Output the [X, Y] coordinate of the center of the cell containing the given text.  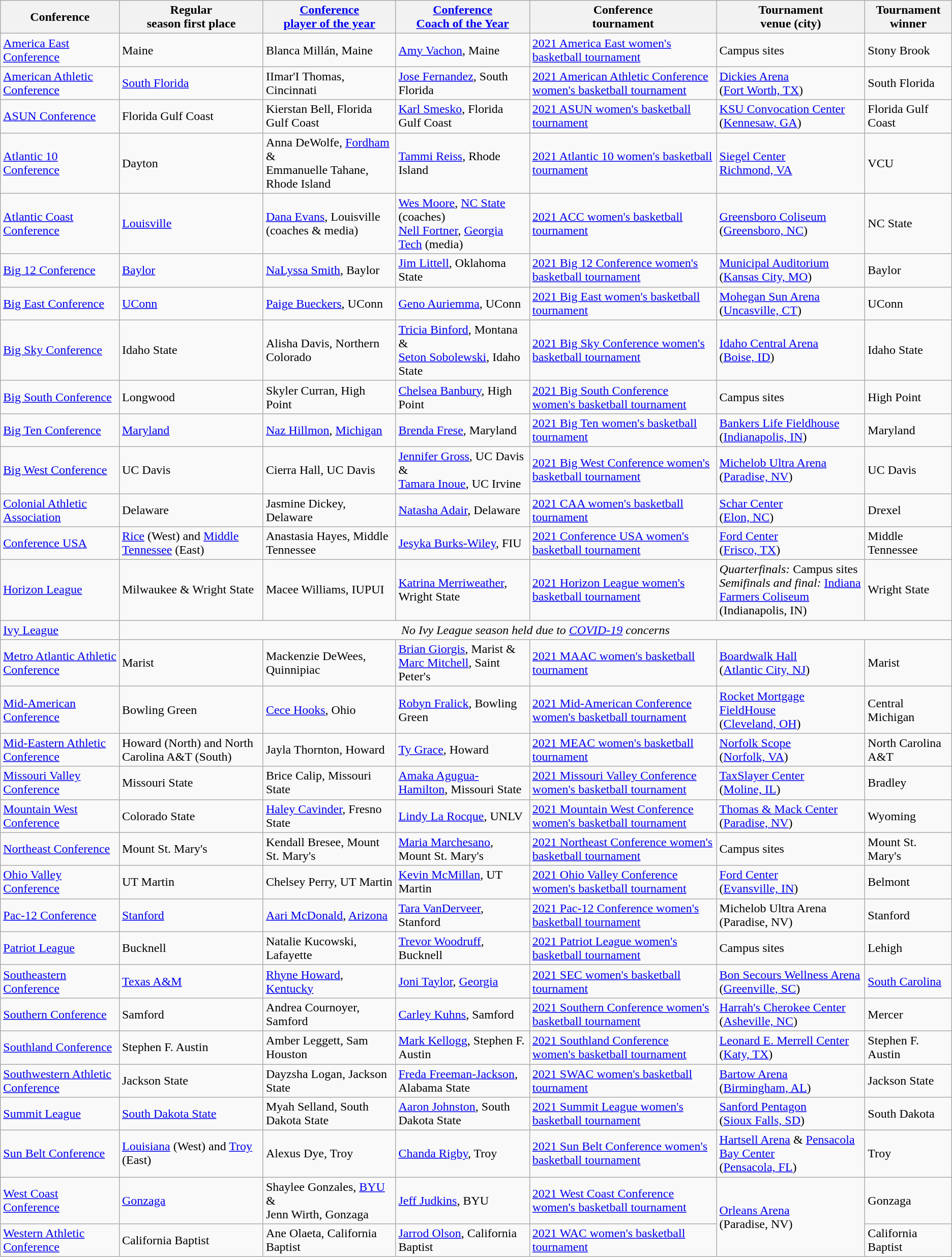
Stony Brook [908, 50]
Norfolk Scope(Norfolk, VA) [791, 750]
Big Sky Conference [60, 350]
Cece Hooks, Ohio [330, 710]
No Ivy League season held due to COVID-19 concerns [535, 630]
Myah Selland, South Dakota State [330, 1114]
2021 Big Ten women's basketball tournament [623, 430]
Southeastern Conference [60, 981]
Carley Kuhns, Samford [463, 1014]
Jasmine Dickey, Delaware [330, 510]
Dickies Arena(Fort Worth, TX) [791, 83]
Missouri State [191, 783]
Mercer [908, 1014]
Schar Center(Elon, NC) [791, 510]
Horizon League [60, 590]
Conference tournament [623, 17]
Regular season first place [191, 17]
2021 Sun Belt Conference women's basketball tournament [623, 1154]
Colorado State [191, 816]
Howard (North) and North Carolina A&T (South) [191, 750]
Chelsea Banbury, High Point [463, 397]
Jarrod Olson, California Baptist [463, 1241]
Rhyne Howard, Kentucky [330, 981]
Hartsell Arena & Pensacola Bay Center(Pensacola, FL) [791, 1154]
Jim Littell, Oklahoma State [463, 271]
Karl Smesko, Florida Gulf Coast [463, 116]
Dayzsha Logan, Jackson State [330, 1080]
2021 Big South Conference women's basketball tournament [623, 397]
Freda Freeman-Jackson, Alabama State [463, 1080]
Texas A&M [191, 981]
2021 Conference USA women's basketball tournament [623, 543]
Mid-American Conference [60, 710]
Blanca Millán, Maine [330, 50]
South Dakota State [191, 1114]
2021 ASUN women's basketball tournament [623, 116]
Southwestern Athletic Conference [60, 1080]
Harrah's Cherokee Center(Asheville, NC) [791, 1014]
Andrea Cournoyer, Samford [330, 1014]
Tournament winner [908, 17]
America East Conference [60, 50]
Lehigh [908, 948]
Jayla Thornton, Howard [330, 750]
Milwaukee & Wright State [191, 590]
Trevor Woodruff, Bucknell [463, 948]
2021 Southern Conference women's basketball tournament [623, 1014]
Municipal Auditorium(Kansas City, MO) [791, 271]
Ford Center(Evansville, IN) [791, 882]
Anastasia Hayes, Middle Tennessee [330, 543]
Southland Conference [60, 1047]
Jose Fernandez, South Florida [463, 83]
Boardwalk Hall(Atlantic City, NJ) [791, 663]
Thomas & Mack Center(Paradise, NV) [791, 816]
Middle Tennessee [908, 543]
2021 Atlantic 10 women's basketball tournament [623, 163]
NC State [908, 224]
Cierra Hall, UC Davis [330, 470]
Louisiana (West) and Troy (East) [191, 1154]
Siegel CenterRichmond, VA [791, 163]
Chelsey Perry, UT Martin [330, 882]
Kevin McMillan, UT Martin [463, 882]
Troy [908, 1154]
Natalie Kucowski, Lafayette [330, 948]
2021 Horizon League women's basketball tournament [623, 590]
2021 West Coast Conference women's basketball tournament [623, 1201]
Tammi Reiss, Rhode Island [463, 163]
Maine [191, 50]
Kendall Bresee, Mount St. Mary's [330, 849]
IImar'I Thomas, Cincinnati [330, 83]
Atlantic 10 Conference [60, 163]
Wes Moore, NC State (coaches)Nell Fortner, Georgia Tech (media) [463, 224]
Central Michigan [908, 710]
Dayton [191, 163]
2021 ACC women's basketball tournament [623, 224]
2021 Ohio Valley Conference women's basketball tournament [623, 882]
West Coast Conference [60, 1201]
Delaware [191, 510]
2021 MEAC women's basketball tournament [623, 750]
Alisha Davis, Northern Colorado [330, 350]
Mackenzie DeWees, Quinnipiac [330, 663]
Jeff Judkins, BYU [463, 1201]
High Point [908, 397]
North Carolina A&T [908, 750]
Mark Kellogg, Stephen F. Austin [463, 1047]
Belmont [908, 882]
NaLyssa Smith, Baylor [330, 271]
Drexel [908, 510]
Ohio Valley Conference [60, 882]
Bradley [908, 783]
Joni Taylor, Georgia [463, 981]
VCU [908, 163]
2021 CAA women's basketball tournament [623, 510]
Big East Conference [60, 303]
Northeast Conference [60, 849]
Maria Marchesano, Mount St. Mary's [463, 849]
South Dakota [908, 1114]
Mohegan Sun Arena(Uncasville, CT) [791, 303]
Amy Vachon, Maine [463, 50]
Chanda Rigby, Troy [463, 1154]
American Athletic Conference [60, 83]
Macee Williams, IUPUI [330, 590]
Big 12 Conference [60, 271]
Bartow Arena(Birmingham, AL) [791, 1080]
Big South Conference [60, 397]
Bowling Green [191, 710]
Haley Cavinder, Fresno State [330, 816]
Tricia Binford, Montana &Seton Sobolewski, Idaho State [463, 350]
Bucknell [191, 948]
Aari McDonald, Arizona [330, 915]
Anna DeWolfe, Fordham &Emmanuelle Tahane, Rhode Island [330, 163]
Sanford Pentagon(Sioux Falls, SD) [791, 1114]
Rice (West) and Middle Tennessee (East) [191, 543]
2021 America East women's basketball tournament [623, 50]
2021 Pac-12 Conference women's basketball tournament [623, 915]
2021 Big 12 Conference women's basketball tournament [623, 271]
Natasha Adair, Delaware [463, 510]
Jennifer Gross, UC Davis &Tamara Inoue, UC Irvine [463, 470]
2021 Big Sky Conference women's basketball tournament [623, 350]
Samford [191, 1014]
Shaylee Gonzales, BYU &Jenn Wirth, Gonzaga [330, 1201]
Naz Hillmon, Michigan [330, 430]
Skyler Curran, High Point [330, 397]
Big West Conference [60, 470]
Kierstan Bell, Florida Gulf Coast [330, 116]
2021 Missouri Valley Conference women's basketball tournament [623, 783]
Louisville [191, 224]
Orleans Arena(Paradise, NV) [791, 1217]
Missouri Valley Conference [60, 783]
2021 Mountain West Conference women's basketball tournament [623, 816]
Atlantic Coast Conference [60, 224]
Amaka Agugua-Hamilton, Missouri State [463, 783]
Dana Evans, Louisville (coaches & media) [330, 224]
Mountain West Conference [60, 816]
Brenda Frese, Maryland [463, 430]
TaxSlayer Center(Moline, IL) [791, 783]
2021 Big East women's basketball tournament [623, 303]
Mid-Eastern Athletic Conference [60, 750]
Conference [60, 17]
South Carolina [908, 981]
Brian Giorgis, Marist &Marc Mitchell, Saint Peter's [463, 663]
Aaron Johnston, South Dakota State [463, 1114]
Bon Secours Wellness Arena(Greenville, SC) [791, 981]
Jesyka Burks-Wiley, FIU [463, 543]
Leonard E. Merrell Center(Katy, TX) [791, 1047]
Summit League [60, 1114]
2021 Big West Conference women's basketball tournament [623, 470]
Metro Atlantic Athletic Conference [60, 663]
2021 SWAC women's basketball tournament [623, 1080]
Big Ten Conference [60, 430]
Wright State [908, 590]
Patriot League [60, 948]
Conference player of the year [330, 17]
2021 SEC women's basketball tournament [623, 981]
UT Martin [191, 882]
Brice Calip, Missouri State [330, 783]
Quarterfinals: Campus sitesSemifinals and final: Indiana Farmers Coliseum(Indianapolis, IN) [791, 590]
Ty Grace, Howard [463, 750]
Bankers Life Fieldhouse(Indianapolis, IN) [791, 430]
Geno Auriemma, UConn [463, 303]
2021 Southland Conference women's basketball tournament [623, 1047]
Idaho Central Arena(Boise, ID) [791, 350]
Colonial Athletic Association [60, 510]
2021 Patriot League women's basketball tournament [623, 948]
2021 MAAC women's basketball tournament [623, 663]
Katrina Merriweather, Wright State [463, 590]
Conference Coach of the Year [463, 17]
Alexus Dye, Troy [330, 1154]
Pac-12 Conference [60, 915]
Amber Leggett, Sam Houston [330, 1047]
Paige Bueckers, UConn [330, 303]
Lindy La Rocque, UNLV [463, 816]
2021 Northeast Conference women's basketball tournament [623, 849]
2021 WAC women's basketball tournament [623, 1241]
Tournament venue (city) [791, 17]
Conference USA [60, 543]
Greensboro Coliseum(Greensboro, NC) [791, 224]
2021 Mid-American Conference women's basketball tournament [623, 710]
2021 American Athletic Conference women's basketball tournament [623, 83]
Ane Olaeta, California Baptist [330, 1241]
Rocket Mortgage FieldHouse(Cleveland, OH) [791, 710]
Western Athletic Conference [60, 1241]
ASUN Conference [60, 116]
Tara VanDerveer, Stanford [463, 915]
Sun Belt Conference [60, 1154]
Wyoming [908, 816]
Longwood [191, 397]
Ford Center(Frisco, TX) [791, 543]
2021 Summit League women's basketball tournament [623, 1114]
Robyn Fralick, Bowling Green [463, 710]
KSU Convocation Center(Kennesaw, GA) [791, 116]
Southern Conference [60, 1014]
Ivy League [60, 630]
